Locate the cell with the specified text and output its [X, Y] center coordinate. 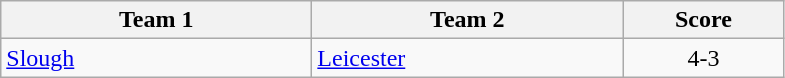
Score [704, 20]
Team 2 [468, 20]
4-3 [704, 58]
Team 1 [156, 20]
Leicester [468, 58]
Slough [156, 58]
